Detect which cell encompasses the target text, then output its (x, y) center coordinate. 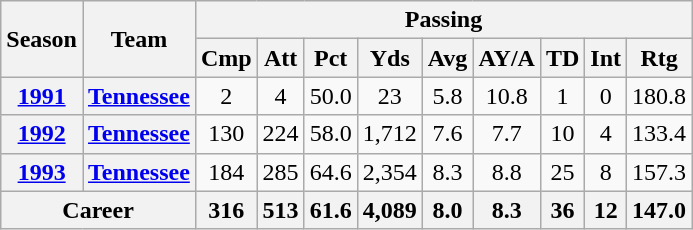
50.0 (330, 96)
8.0 (448, 210)
184 (226, 172)
10 (562, 134)
157.3 (660, 172)
TD (562, 58)
2 (226, 96)
Career (98, 210)
1992 (42, 134)
5.8 (448, 96)
1,712 (390, 134)
Att (280, 58)
64.6 (330, 172)
8.8 (507, 172)
Yds (390, 58)
513 (280, 210)
130 (226, 134)
1 (562, 96)
0 (606, 96)
25 (562, 172)
Int (606, 58)
1991 (42, 96)
Passing (443, 20)
Season (42, 39)
Rtg (660, 58)
10.8 (507, 96)
1993 (42, 172)
7.6 (448, 134)
Team (138, 39)
Cmp (226, 58)
58.0 (330, 134)
61.6 (330, 210)
133.4 (660, 134)
23 (390, 96)
12 (606, 210)
285 (280, 172)
8 (606, 172)
316 (226, 210)
2,354 (390, 172)
36 (562, 210)
180.8 (660, 96)
Pct (330, 58)
224 (280, 134)
7.7 (507, 134)
147.0 (660, 210)
4,089 (390, 210)
AY/A (507, 58)
Avg (448, 58)
